From the cell containing the given text, extract its center point as [x, y] coordinate. 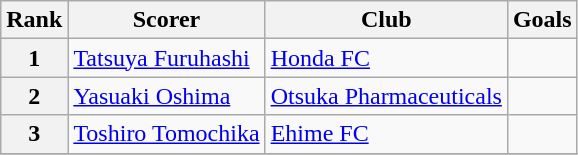
Ehime FC [386, 134]
Yasuaki Oshima [166, 96]
Scorer [166, 20]
Rank [34, 20]
Toshiro Tomochika [166, 134]
Honda FC [386, 58]
Tatsuya Furuhashi [166, 58]
Otsuka Pharmaceuticals [386, 96]
Goals [542, 20]
Club [386, 20]
2 [34, 96]
1 [34, 58]
3 [34, 134]
